Provide the [X, Y] coordinate of the cell's center where the given text is located.  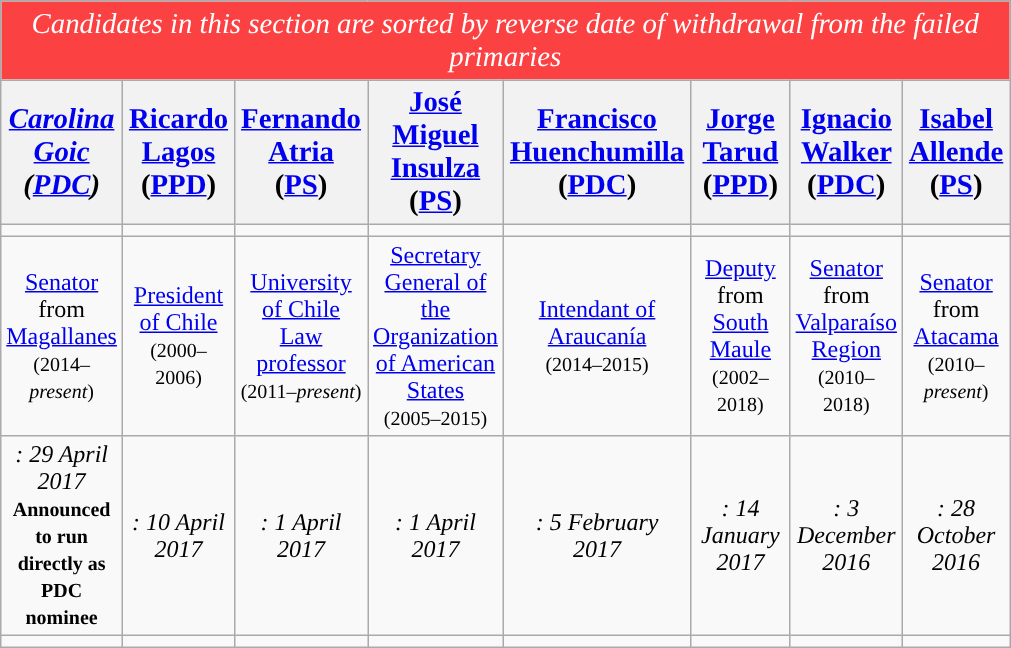
Secretary General of the Organization of American States(2005–2015) [436, 336]
: 3 December 2016 [846, 536]
: 28 October 2016 [956, 536]
: 29 April 2017Announced to run directly as PDC nominee [62, 536]
Jorge Tarud (PPD) [740, 152]
: 5 February 2017 [596, 536]
President of Chile(2000–2006) [178, 336]
Ricardo Lagos (PPD) [178, 152]
Senatorfrom Valparaíso Region(2010–2018) [846, 336]
Senatorfrom Atacama(2010–present) [956, 336]
Carolina Goic (PDC) [62, 152]
Fernando Atria (PS) [302, 152]
: 10 April 2017 [178, 536]
University of ChileLaw professor(2011–present) [302, 336]
Isabel Allende (PS) [956, 152]
Senatorfrom Magallanes(2014–present) [62, 336]
: 14 January 2017 [740, 536]
Candidates in this section are sorted by reverse date of withdrawal from the failed primaries [506, 40]
Francisco Huenchumilla (PDC) [596, 152]
Intendant of Araucanía(2014–2015) [596, 336]
Ignacio Walker (PDC) [846, 152]
José Miguel Insulza (PS) [436, 152]
Deputyfrom South Maule(2002–2018) [740, 336]
